Find where the given text appears and provide that cell's center as (X, Y) coordinate. 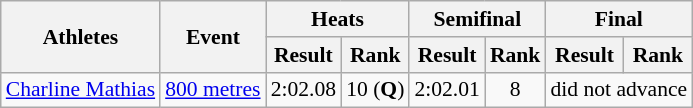
10 (Q) (375, 90)
2:02.08 (304, 90)
Semifinal (477, 19)
did not advance (618, 90)
Event (212, 36)
Charline Mathias (80, 90)
8 (516, 90)
Heats (338, 19)
2:02.01 (446, 90)
Athletes (80, 36)
Final (618, 19)
800 metres (212, 90)
